Find where the given text appears and provide that cell's center as (X, Y) coordinate. 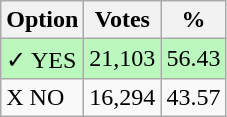
43.57 (194, 97)
Option (42, 20)
✓ YES (42, 59)
16,294 (122, 97)
21,103 (122, 59)
% (194, 20)
56.43 (194, 59)
Votes (122, 20)
X NO (42, 97)
